Identify which cell holds the provided text, then report its [X, Y] central coordinate. 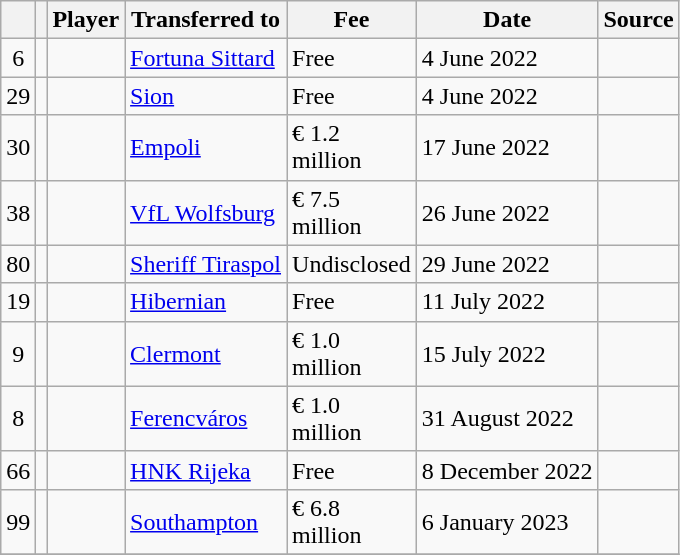
Transferred to [206, 20]
38 [18, 212]
€ 7.5 million [352, 212]
Fortuna Sittard [206, 58]
66 [18, 470]
29 [18, 96]
30 [18, 148]
Fee [352, 20]
6 [18, 58]
9 [18, 354]
29 June 2022 [507, 264]
Source [638, 20]
8 December 2022 [507, 470]
Player [86, 20]
6 January 2023 [507, 522]
19 [18, 302]
Undisclosed [352, 264]
Clermont [206, 354]
€ 6.8 million [352, 522]
Date [507, 20]
€ 1.2 million [352, 148]
VfL Wolfsburg [206, 212]
8 [18, 418]
17 June 2022 [507, 148]
80 [18, 264]
26 June 2022 [507, 212]
HNK Rijeka [206, 470]
Southampton [206, 522]
Empoli [206, 148]
Ferencváros [206, 418]
Sion [206, 96]
Sheriff Tiraspol [206, 264]
31 August 2022 [507, 418]
15 July 2022 [507, 354]
99 [18, 522]
11 July 2022 [507, 302]
Hibernian [206, 302]
